Extract the [x, y] coordinate from the center of the cell holding the provided text.  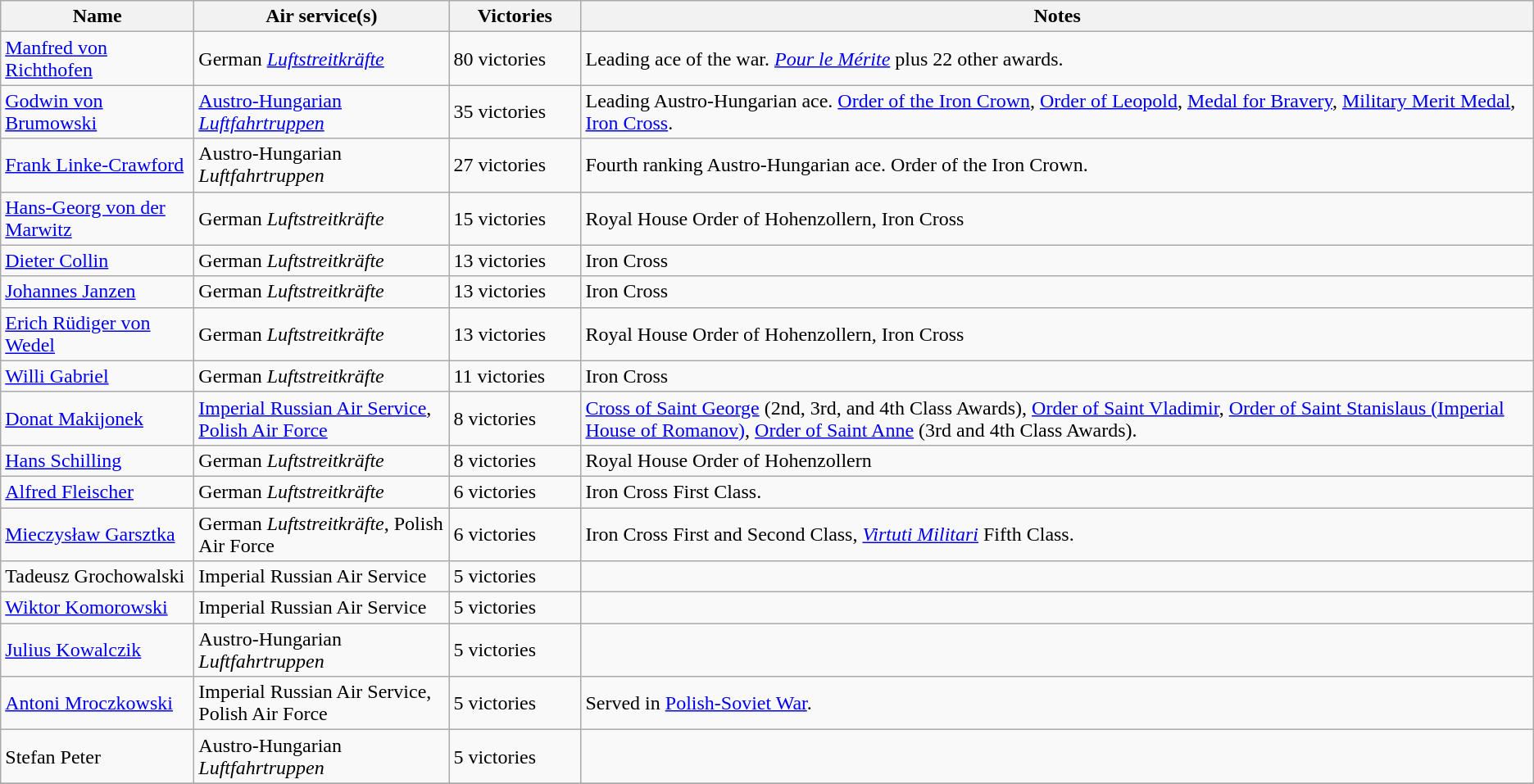
Alfred Fleischer [98, 492]
Air service(s) [321, 16]
Frank Linke-Crawford [98, 165]
Manfred von Richthofen [98, 59]
Julius Kowalczik [98, 650]
35 victories [515, 111]
Leading Austro-Hungarian ace. Order of the Iron Crown, Order of Leopold, Medal for Bravery, Military Merit Medal, Iron Cross. [1057, 111]
Donat Makijonek [98, 418]
11 victories [515, 376]
15 victories [515, 218]
Fourth ranking Austro-Hungarian ace. Order of the Iron Crown. [1057, 165]
Victories [515, 16]
Tadeusz Grochowalski [98, 577]
Notes [1057, 16]
Stefan Peter [98, 757]
Royal House Order of Hohenzollern [1057, 460]
Leading ace of the war. Pour le Mérite plus 22 other awards. [1057, 59]
Iron Cross First and Second Class, Virtuti Militari Fifth Class. [1057, 534]
Mieczysław Garsztka [98, 534]
80 victories [515, 59]
Erich Rüdiger von Wedel [98, 334]
Johannes Janzen [98, 292]
Wiktor Komorowski [98, 608]
Served in Polish-Soviet War. [1057, 703]
Name [98, 16]
Hans Schilling [98, 460]
Willi Gabriel [98, 376]
German Luftstreitkräfte, Polish Air Force [321, 534]
27 victories [515, 165]
Hans-Georg von der Marwitz [98, 218]
Antoni Mroczkowski [98, 703]
Dieter Collin [98, 261]
Godwin von Brumowski [98, 111]
Iron Cross First Class. [1057, 492]
